Identify which cell holds the provided text, then report its [x, y] central coordinate. 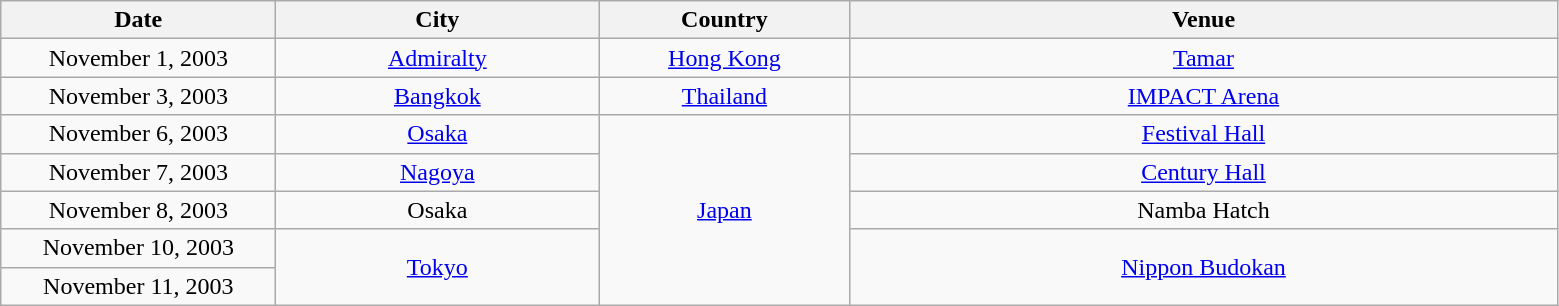
City [438, 20]
Hong Kong [724, 58]
Century Hall [1204, 172]
November 11, 2003 [138, 286]
IMPACT Arena [1204, 96]
Japan [724, 210]
November 10, 2003 [138, 248]
Venue [1204, 20]
November 3, 2003 [138, 96]
Date [138, 20]
November 8, 2003 [138, 210]
Thailand [724, 96]
Tamar [1204, 58]
Namba Hatch [1204, 210]
Nagoya [438, 172]
Tokyo [438, 267]
Admiralty [438, 58]
November 6, 2003 [138, 134]
Festival Hall [1204, 134]
November 1, 2003 [138, 58]
Nippon Budokan [1204, 267]
Country [724, 20]
Bangkok [438, 96]
November 7, 2003 [138, 172]
